Capture the cell that displays the provided text and extract its [X, Y] central coordinate. 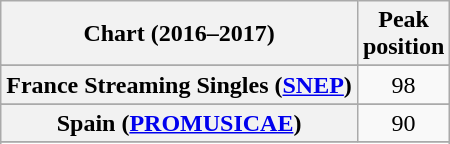
Spain (PROMUSICAE) [180, 123]
Peakposition [403, 34]
Chart (2016–2017) [180, 34]
France Streaming Singles (SNEP) [180, 85]
90 [403, 123]
98 [403, 85]
